Scan for the cell matching the given text and deliver its [X, Y] coordinate at center. 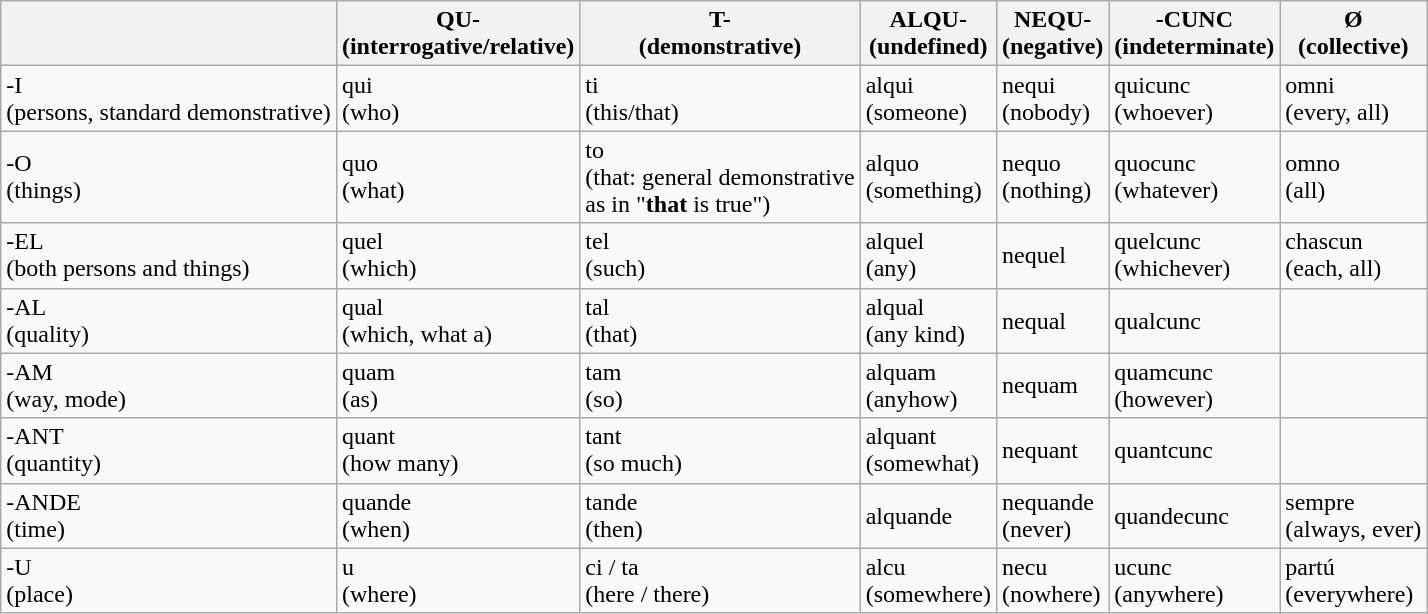
quam(as) [458, 386]
tam(so) [720, 386]
-ANDE(time) [169, 516]
quande(when) [458, 516]
tande(then) [720, 516]
omno(all) [1354, 177]
-O(things) [169, 177]
nequi(nobody) [1052, 98]
tal(that) [720, 320]
quel(which) [458, 256]
to(that: general demonstrativeas in "that is true") [720, 177]
omni(every, all) [1354, 98]
QU-(interrogative/relative) [458, 34]
T-(demonstrative) [720, 34]
alquant(somewhat) [928, 450]
nequal [1052, 320]
quo(what) [458, 177]
-CUNC(indeterminate) [1194, 34]
quocunc(whatever) [1194, 177]
ucunc(anywhere) [1194, 580]
NEQU-(negative) [1052, 34]
nequam [1052, 386]
alquam(anyhow) [928, 386]
quelcunc(whichever) [1194, 256]
alquo(something) [928, 177]
-EL(both persons and things) [169, 256]
nequant [1052, 450]
nequel [1052, 256]
-AM(way, mode) [169, 386]
quant(how many) [458, 450]
alquel(any) [928, 256]
ALQU-(undefined) [928, 34]
alqual(any kind) [928, 320]
sempre(always, ever) [1354, 516]
qui(who) [458, 98]
alqui(someone) [928, 98]
partú(everywhere) [1354, 580]
-I(persons, standard demonstrative) [169, 98]
necu(nowhere) [1052, 580]
quicunc(whoever) [1194, 98]
tant(so much) [720, 450]
qual(which, what a) [458, 320]
quamcunc(however) [1194, 386]
-U(place) [169, 580]
nequande(never) [1052, 516]
alcu(somewhere) [928, 580]
-ANT(quantity) [169, 450]
qualcunc [1194, 320]
tel(such) [720, 256]
-AL(quality) [169, 320]
ci / ta(here / there) [720, 580]
Ø(collective) [1354, 34]
alquande [928, 516]
quantcunc [1194, 450]
chascun(each, all) [1354, 256]
quandecunc [1194, 516]
ti(this/that) [720, 98]
nequo(nothing) [1052, 177]
u(where) [458, 580]
